Locate the cell with the specified text and output its (x, y) center coordinate. 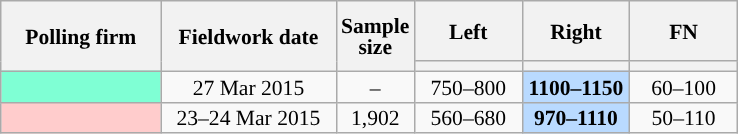
50–110 (684, 118)
Samplesize (375, 36)
FN (684, 31)
60–100 (684, 86)
560–680 (468, 118)
27 Mar 2015 (248, 86)
Left (468, 31)
1100–1150 (576, 86)
750–800 (468, 86)
Fieldwork date (248, 36)
Polling firm (81, 36)
Right (576, 31)
23–24 Mar 2015 (248, 118)
970–1110 (576, 118)
1,902 (375, 118)
– (375, 86)
